From the cell containing the given text, extract its center point as (X, Y) coordinate. 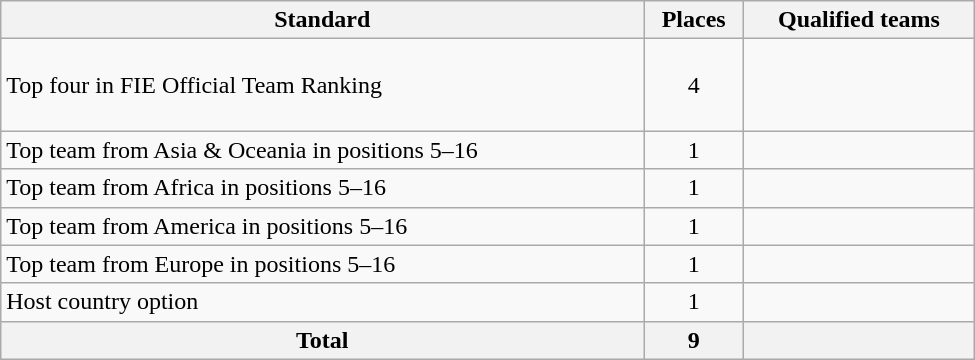
Places (694, 20)
9 (694, 340)
Top team from America in positions 5–16 (322, 226)
Total (322, 340)
4 (694, 85)
Host country option (322, 302)
Qualified teams (860, 20)
Top team from Asia & Oceania in positions 5–16 (322, 150)
Top team from Africa in positions 5–16 (322, 188)
Top four in FIE Official Team Ranking (322, 85)
Standard (322, 20)
Top team from Europe in positions 5–16 (322, 264)
